For the text-containing cell, return its midpoint in [x, y] coordinate format. 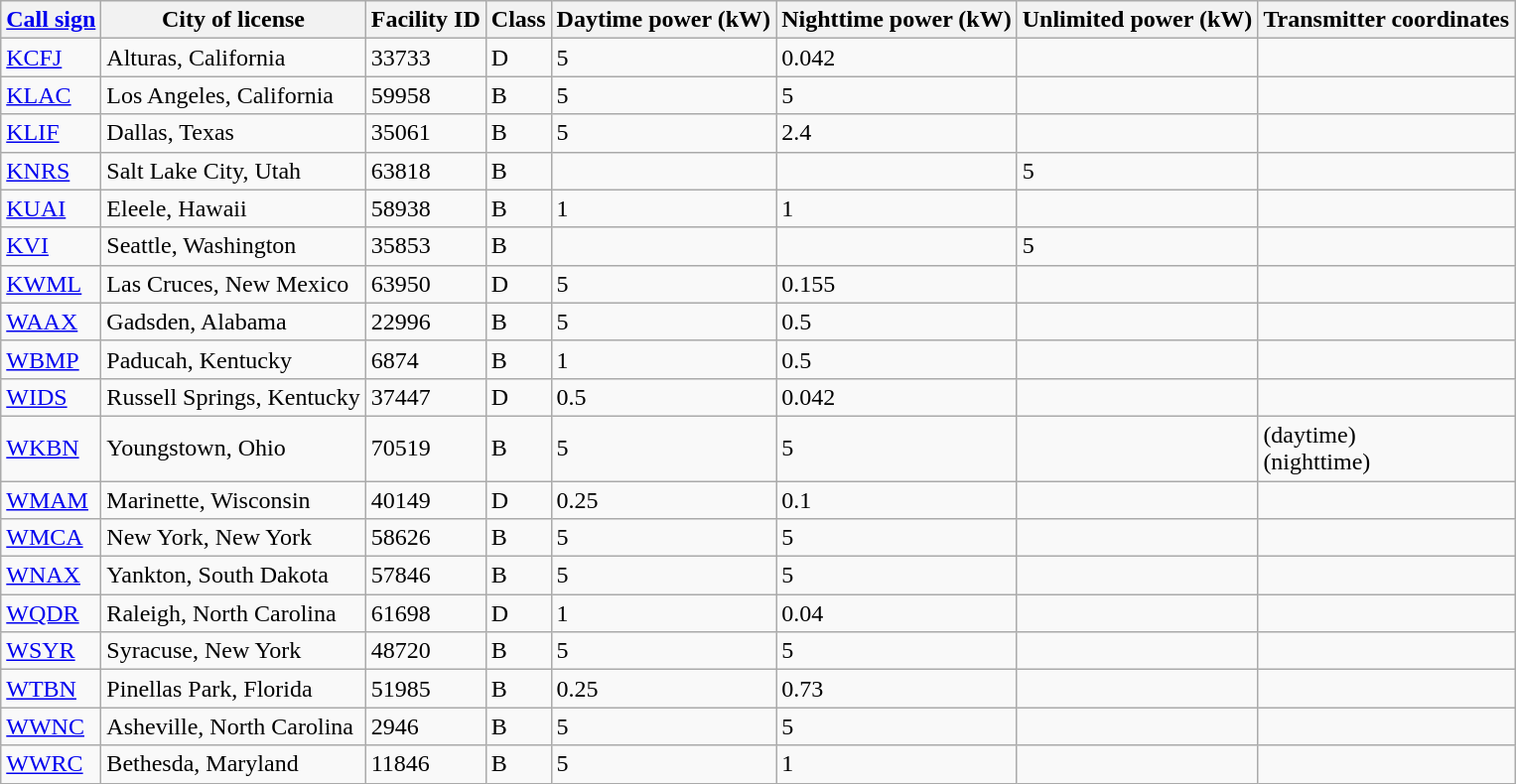
35061 [425, 133]
57846 [425, 576]
70519 [425, 449]
0.1 [897, 499]
WSYR [52, 651]
WQDR [52, 613]
11846 [425, 764]
KVI [52, 246]
Daytime power (kW) [663, 20]
Bethesda, Maryland [233, 764]
48720 [425, 651]
WNAX [52, 576]
New York, New York [233, 538]
0.04 [897, 613]
WTBN [52, 689]
WMAM [52, 499]
WWRC [52, 764]
Class [518, 20]
Pinellas Park, Florida [233, 689]
61698 [425, 613]
59958 [425, 95]
Seattle, Washington [233, 246]
58626 [425, 538]
WIDS [52, 397]
Eleele, Hawaii [233, 208]
KLAC [52, 95]
Salt Lake City, Utah [233, 171]
Los Angeles, California [233, 95]
Raleigh, North Carolina [233, 613]
KNRS [52, 171]
Alturas, California [233, 58]
WBMP [52, 359]
51985 [425, 689]
Las Cruces, New Mexico [233, 284]
6874 [425, 359]
Syracuse, New York [233, 651]
63818 [425, 171]
KLIF [52, 133]
KUAI [52, 208]
33733 [425, 58]
WKBN [52, 449]
Asheville, North Carolina [233, 726]
35853 [425, 246]
WAAX [52, 322]
0.155 [897, 284]
2946 [425, 726]
Yankton, South Dakota [233, 576]
Paducah, Kentucky [233, 359]
22996 [425, 322]
Facility ID [425, 20]
Dallas, Texas [233, 133]
Call sign [52, 20]
Youngstown, Ohio [233, 449]
WMCA [52, 538]
Gadsden, Alabama [233, 322]
KCFJ [52, 58]
KWML [52, 284]
Unlimited power (kW) [1138, 20]
Russell Springs, Kentucky [233, 397]
58938 [425, 208]
Nighttime power (kW) [897, 20]
0.73 [897, 689]
City of license [233, 20]
Transmitter coordinates [1386, 20]
WWNC [52, 726]
37447 [425, 397]
(daytime) (nighttime) [1386, 449]
Marinette, Wisconsin [233, 499]
40149 [425, 499]
2.4 [897, 133]
63950 [425, 284]
